Search for the cell housing the specified text and yield its [X, Y] center coordinate. 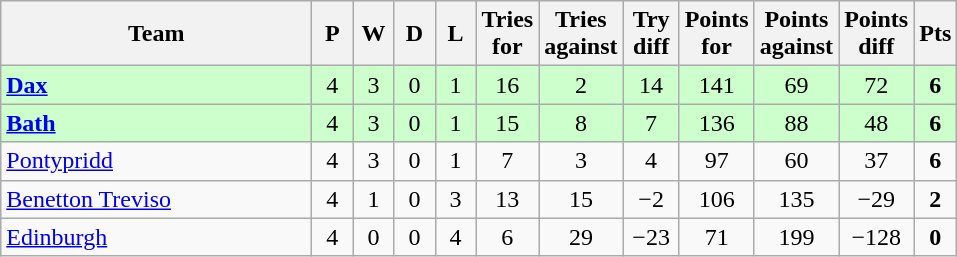
106 [716, 199]
−29 [876, 199]
69 [796, 85]
16 [508, 85]
88 [796, 123]
−2 [651, 199]
135 [796, 199]
D [414, 34]
Points diff [876, 34]
Try diff [651, 34]
Edinburgh [156, 237]
Tries against [581, 34]
−23 [651, 237]
W [374, 34]
8 [581, 123]
14 [651, 85]
Pontypridd [156, 161]
L [456, 34]
Benetton Treviso [156, 199]
60 [796, 161]
Points against [796, 34]
P [332, 34]
13 [508, 199]
199 [796, 237]
141 [716, 85]
29 [581, 237]
71 [716, 237]
Tries for [508, 34]
72 [876, 85]
37 [876, 161]
136 [716, 123]
97 [716, 161]
Bath [156, 123]
−128 [876, 237]
Dax [156, 85]
Team [156, 34]
Points for [716, 34]
Pts [936, 34]
48 [876, 123]
